Extract the (X, Y) coordinate from the center of the cell holding the provided text.  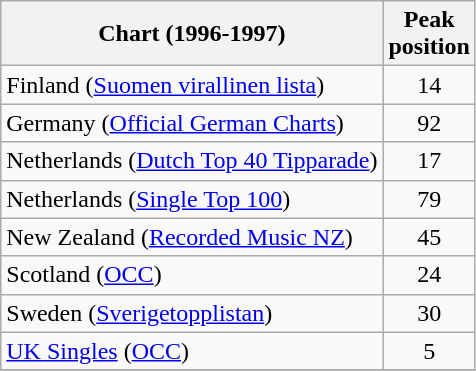
45 (429, 237)
79 (429, 199)
Peakposition (429, 34)
Germany (Official German Charts) (192, 123)
Netherlands (Single Top 100) (192, 199)
UK Singles (OCC) (192, 351)
14 (429, 85)
Sweden (Sverigetopplistan) (192, 313)
Scotland (OCC) (192, 275)
5 (429, 351)
Finland (Suomen virallinen lista) (192, 85)
17 (429, 161)
30 (429, 313)
Netherlands (Dutch Top 40 Tipparade) (192, 161)
92 (429, 123)
24 (429, 275)
Chart (1996-1997) (192, 34)
New Zealand (Recorded Music NZ) (192, 237)
